Provide the (x, y) coordinate of the cell's center where the given text is located.  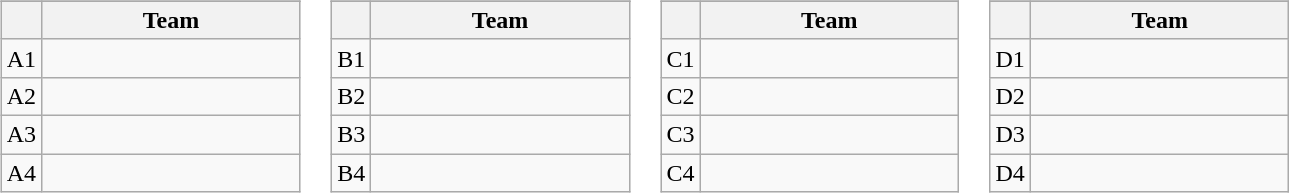
D1 (1010, 58)
A4 (21, 173)
A1 (21, 58)
C4 (680, 173)
A2 (21, 96)
C2 (680, 96)
D3 (1010, 134)
C3 (680, 134)
B3 (352, 134)
B2 (352, 96)
D4 (1010, 173)
B4 (352, 173)
A3 (21, 134)
C1 (680, 58)
D2 (1010, 96)
B1 (352, 58)
